Detect which cell encompasses the target text, then output its (X, Y) center coordinate. 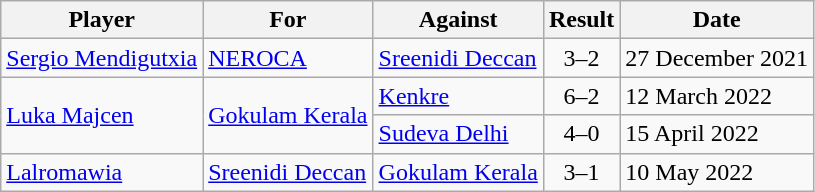
Luka Majcen (102, 115)
NEROCA (288, 58)
Sergio Mendigutxia (102, 58)
Kenkre (458, 96)
Sudeva Delhi (458, 134)
Player (102, 20)
15 April 2022 (717, 134)
Date (717, 20)
For (288, 20)
3–1 (581, 172)
3–2 (581, 58)
Lalromawia (102, 172)
6–2 (581, 96)
27 December 2021 (717, 58)
Against (458, 20)
10 May 2022 (717, 172)
12 March 2022 (717, 96)
Result (581, 20)
4–0 (581, 134)
